Identify which cell holds the provided text, then report its (x, y) central coordinate. 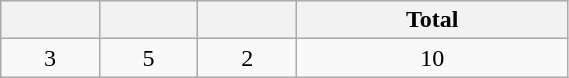
3 (50, 58)
2 (248, 58)
Total (432, 20)
5 (148, 58)
10 (432, 58)
